Provide the [X, Y] coordinate of the cell's center where the given text is located.  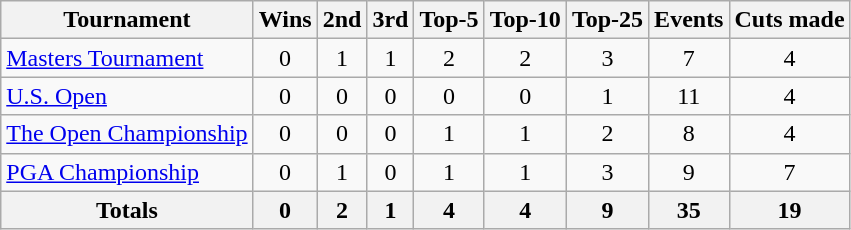
U.S. Open [127, 96]
Cuts made [790, 20]
8 [689, 134]
Totals [127, 210]
Masters Tournament [127, 58]
PGA Championship [127, 172]
Top-25 [607, 20]
2nd [342, 20]
Wins [285, 20]
Tournament [127, 20]
The Open Championship [127, 134]
3rd [390, 20]
11 [689, 96]
Top-10 [525, 20]
35 [689, 210]
19 [790, 210]
Events [689, 20]
Top-5 [449, 20]
